Locate the cell with the specified text and output its [X, Y] center coordinate. 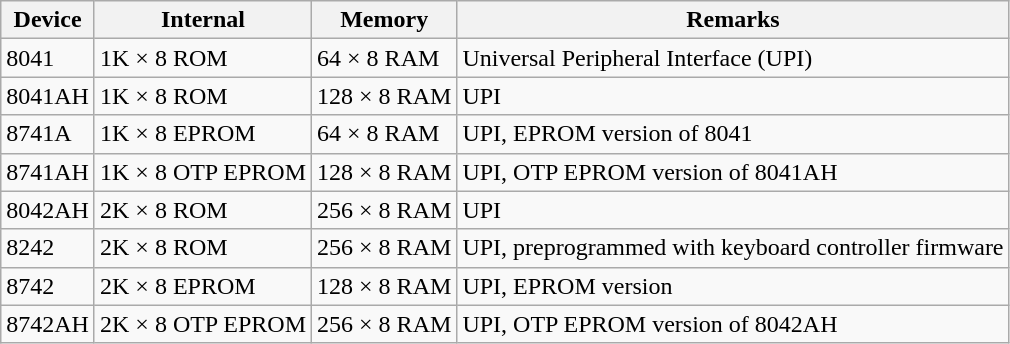
UPI, OTP EPROM version of 8042AH [733, 324]
UPI, OTP EPROM version of 8041AH [733, 172]
Remarks [733, 20]
8742 [48, 286]
8742AH [48, 324]
8242 [48, 248]
1K × 8 EPROM [202, 134]
1K × 8 OTP EPROM [202, 172]
8741AH [48, 172]
2K × 8 EPROM [202, 286]
8042AH [48, 210]
2K × 8 OTP EPROM [202, 324]
Universal Peripheral Interface (UPI) [733, 58]
8041AH [48, 96]
8741A [48, 134]
UPI, EPROM version [733, 286]
Internal [202, 20]
UPI, preprogrammed with keyboard controller firmware [733, 248]
UPI, EPROM version of 8041 [733, 134]
Memory [384, 20]
8041 [48, 58]
Device [48, 20]
